For the text-containing cell, return its midpoint in (X, Y) coordinate format. 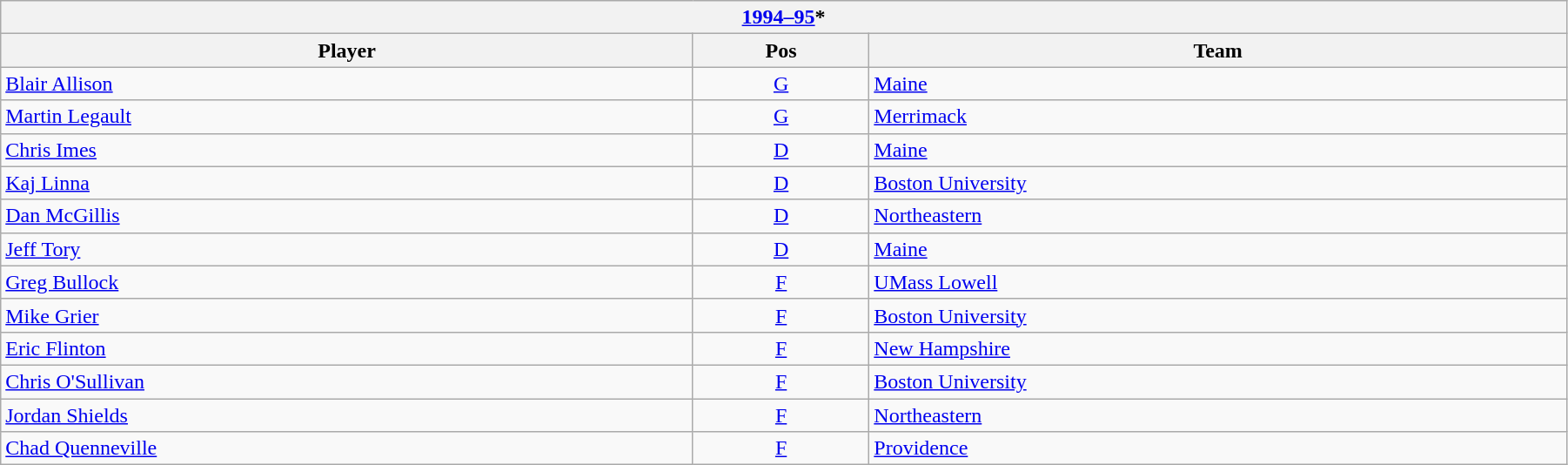
Kaj Linna (347, 183)
Team (1218, 51)
1994–95* (784, 17)
Dan McGillis (347, 216)
Jeff Tory (347, 249)
New Hampshire (1218, 348)
Player (347, 51)
Chris O'Sullivan (347, 381)
Mike Grier (347, 315)
Greg Bullock (347, 282)
UMass Lowell (1218, 282)
Chris Imes (347, 150)
Providence (1218, 448)
Jordan Shields (347, 415)
Chad Quenneville (347, 448)
Merrimack (1218, 117)
Pos (781, 51)
Blair Allison (347, 84)
Eric Flinton (347, 348)
Martin Legault (347, 117)
